From the cell containing the given text, extract its center point as [x, y] coordinate. 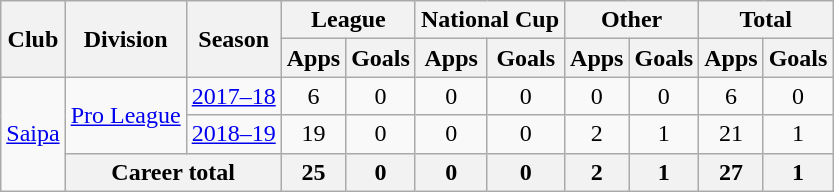
2018–19 [234, 134]
Division [126, 39]
2017–18 [234, 96]
Saipa [33, 134]
National Cup [490, 20]
Club [33, 39]
19 [313, 134]
Total [766, 20]
League [348, 20]
Other [632, 20]
Pro League [126, 115]
21 [731, 134]
Season [234, 39]
25 [313, 172]
27 [731, 172]
Career total [173, 172]
